Determine the (x, y) coordinate at the center of the cell enclosing the given text.  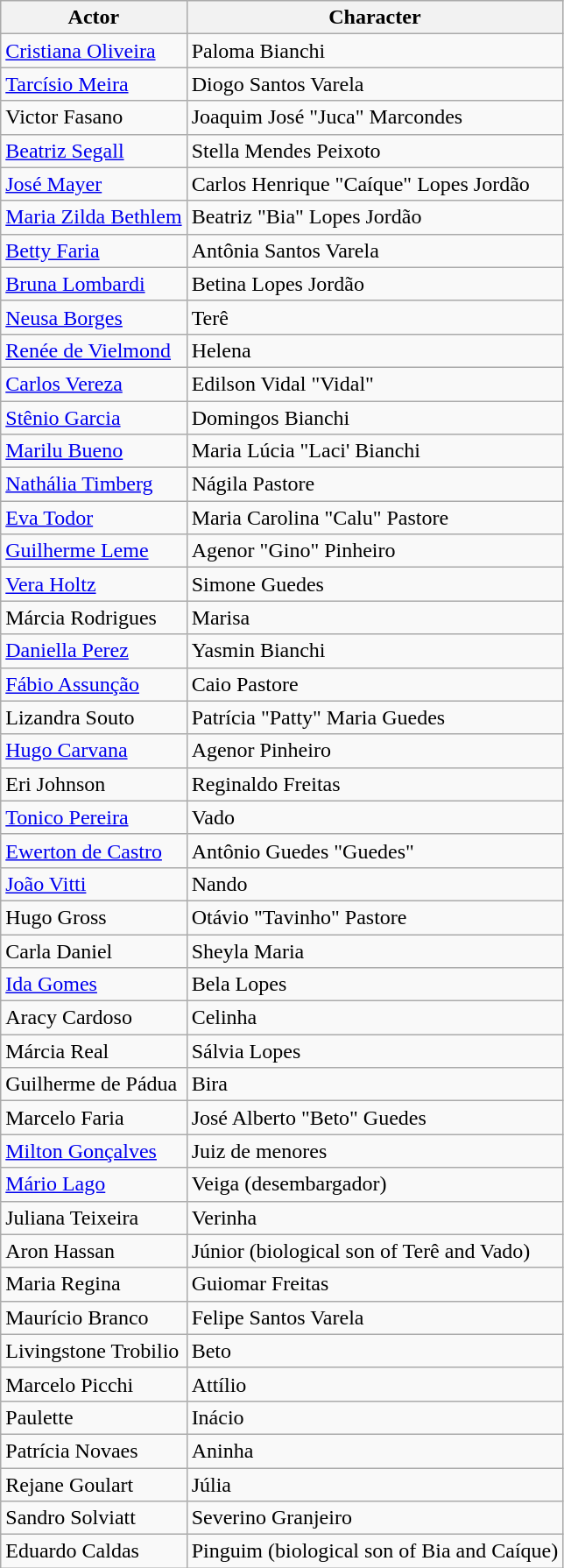
Eva Todor (94, 518)
Terê (375, 317)
Júlia (375, 1485)
Patrícia "Patty" Maria Guedes (375, 717)
Bira (375, 1084)
Guilherme Leme (94, 551)
Otávio "Tavinho" Pastore (375, 917)
Eri Johnson (94, 784)
Marcelo Faria (94, 1118)
José Mayer (94, 184)
Hugo Gross (94, 917)
Maria Zilda Bethlem (94, 217)
Reginaldo Freitas (375, 784)
Joaquim José "Juca" Marcondes (375, 117)
Paulette (94, 1417)
Juliana Teixeira (94, 1218)
Nágila Pastore (375, 484)
Verinha (375, 1218)
Vera Holtz (94, 584)
Bruna Lombardi (94, 284)
Caio Pastore (375, 684)
Marilu Bueno (94, 451)
Paloma Bianchi (375, 51)
Maria Regina (94, 1284)
Livingstone Trobilio (94, 1351)
Lizandra Souto (94, 717)
Yasmin Bianchi (375, 651)
Attílio (375, 1384)
Diogo Santos Varela (375, 84)
Mário Lago (94, 1184)
Fábio Assunção (94, 684)
Rejane Goulart (94, 1485)
Aninha (375, 1451)
Cristiana Oliveira (94, 51)
Júnior (biological son of Terê and Vado) (375, 1251)
Helena (375, 350)
Márcia Real (94, 1051)
José Alberto "Beto" Guedes (375, 1118)
Hugo Carvana (94, 751)
Agenor Pinheiro (375, 751)
Antônio Guedes "Guedes" (375, 851)
Simone Guedes (375, 584)
Marcelo Picchi (94, 1384)
Celinha (375, 1018)
Character (375, 18)
Domingos Bianchi (375, 418)
Guiomar Freitas (375, 1284)
Bela Lopes (375, 985)
Beatriz Segall (94, 151)
Carla Daniel (94, 950)
Aracy Cardoso (94, 1018)
Beatriz "Bia" Lopes Jordão (375, 217)
Guilherme de Pádua (94, 1084)
Tonico Pereira (94, 817)
Stênio Garcia (94, 418)
Betina Lopes Jordão (375, 284)
Marisa (375, 618)
Sandro Solviatt (94, 1518)
Ida Gomes (94, 985)
Maria Carolina "Calu" Pastore (375, 518)
Juiz de menores (375, 1151)
Aron Hassan (94, 1251)
Inácio (375, 1417)
Edilson Vidal "Vidal" (375, 384)
Ewerton de Castro (94, 851)
Daniella Perez (94, 651)
Milton Gonçalves (94, 1151)
Victor Fasano (94, 117)
Beto (375, 1351)
João Vitti (94, 884)
Severino Granjeiro (375, 1518)
Maria Lúcia "Laci' Bianchi (375, 451)
Felipe Santos Varela (375, 1317)
Nando (375, 884)
Antônia Santos Varela (375, 251)
Márcia Rodrigues (94, 618)
Pinguim (biological son of Bia and Caíque) (375, 1551)
Nathália Timberg (94, 484)
Tarcísio Meira (94, 84)
Stella Mendes Peixoto (375, 151)
Neusa Borges (94, 317)
Sálvia Lopes (375, 1051)
Sheyla Maria (375, 950)
Betty Faria (94, 251)
Vado (375, 817)
Agenor "Gino" Pinheiro (375, 551)
Renée de Vielmond (94, 350)
Eduardo Caldas (94, 1551)
Carlos Henrique "Caíque" Lopes Jordão (375, 184)
Patrícia Novaes (94, 1451)
Carlos Vereza (94, 384)
Actor (94, 18)
Veiga (desembargador) (375, 1184)
Maurício Branco (94, 1317)
